Determine the (x, y) coordinate at the center of the cell enclosing the given text.  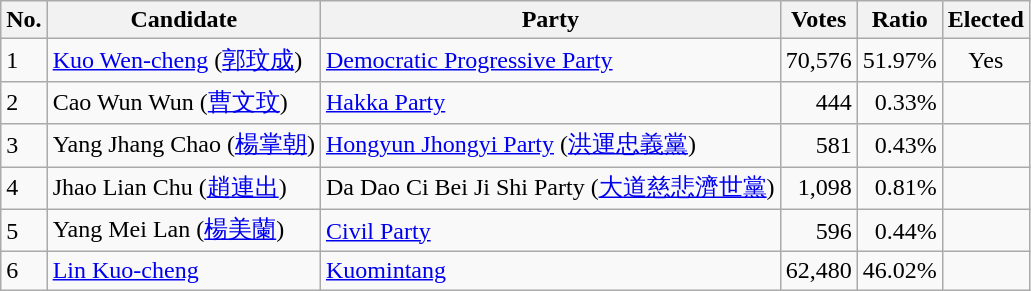
Hakka Party (550, 102)
596 (818, 230)
62,480 (818, 271)
2 (24, 102)
No. (24, 20)
444 (818, 102)
0.44% (900, 230)
Da Dao Ci Bei Ji Shi Party (大道慈悲濟世黨) (550, 188)
Hongyun Jhongyi Party (洪運忠義黨) (550, 146)
5 (24, 230)
Yang Mei Lan (楊美蘭) (184, 230)
1,098 (818, 188)
4 (24, 188)
581 (818, 146)
3 (24, 146)
6 (24, 271)
Kuomintang (550, 271)
Ratio (900, 20)
Party (550, 20)
70,576 (818, 60)
Democratic Progressive Party (550, 60)
Jhao Lian Chu (趙連出) (184, 188)
Candidate (184, 20)
0.33% (900, 102)
Kuo Wen-cheng (郭玟成) (184, 60)
Cao Wun Wun (曹文玟) (184, 102)
1 (24, 60)
Votes (818, 20)
Elected (986, 20)
Yes (986, 60)
Lin Kuo-cheng (184, 271)
Civil Party (550, 230)
51.97% (900, 60)
0.43% (900, 146)
46.02% (900, 271)
Yang Jhang Chao (楊掌朝) (184, 146)
0.81% (900, 188)
